Provide the (x, y) coordinate of the cell's center where the given text is located.  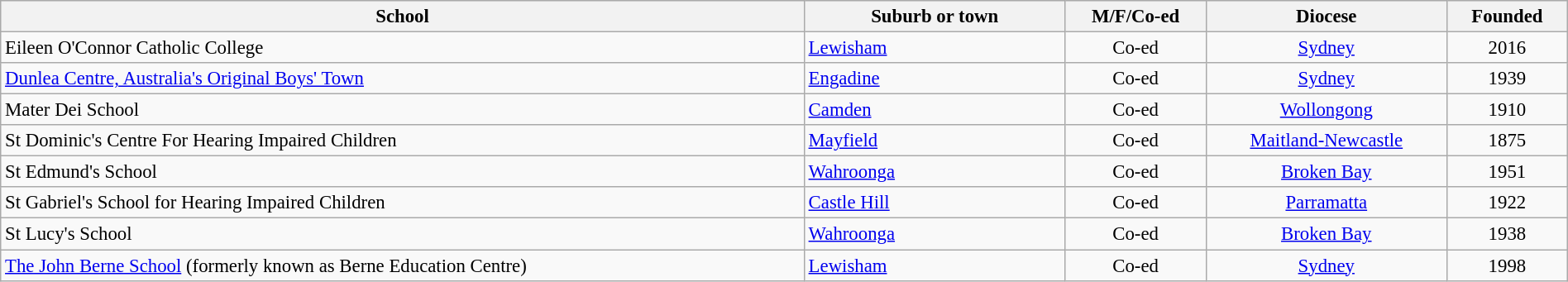
Eileen O'Connor Catholic College (403, 48)
M/F/Co-ed (1135, 17)
The John Berne School (formerly known as Berne Education Centre) (403, 265)
St Lucy's School (403, 234)
Mayfield (935, 141)
School (403, 17)
Maitland-Newcastle (1327, 141)
Dunlea Centre, Australia's Original Boys' Town (403, 79)
Parramatta (1327, 203)
Castle Hill (935, 203)
Mater Dei School (403, 110)
1875 (1508, 141)
Camden (935, 110)
Diocese (1327, 17)
St Gabriel's School for Hearing Impaired Children (403, 203)
Engadine (935, 79)
1922 (1508, 203)
Suburb or town (935, 17)
1938 (1508, 234)
2016 (1508, 48)
St Edmund's School (403, 172)
St Dominic's Centre For Hearing Impaired Children (403, 141)
1939 (1508, 79)
1998 (1508, 265)
1910 (1508, 110)
Founded (1508, 17)
1951 (1508, 172)
Wollongong (1327, 110)
